Scan for the cell matching the given text and deliver its (X, Y) coordinate at center. 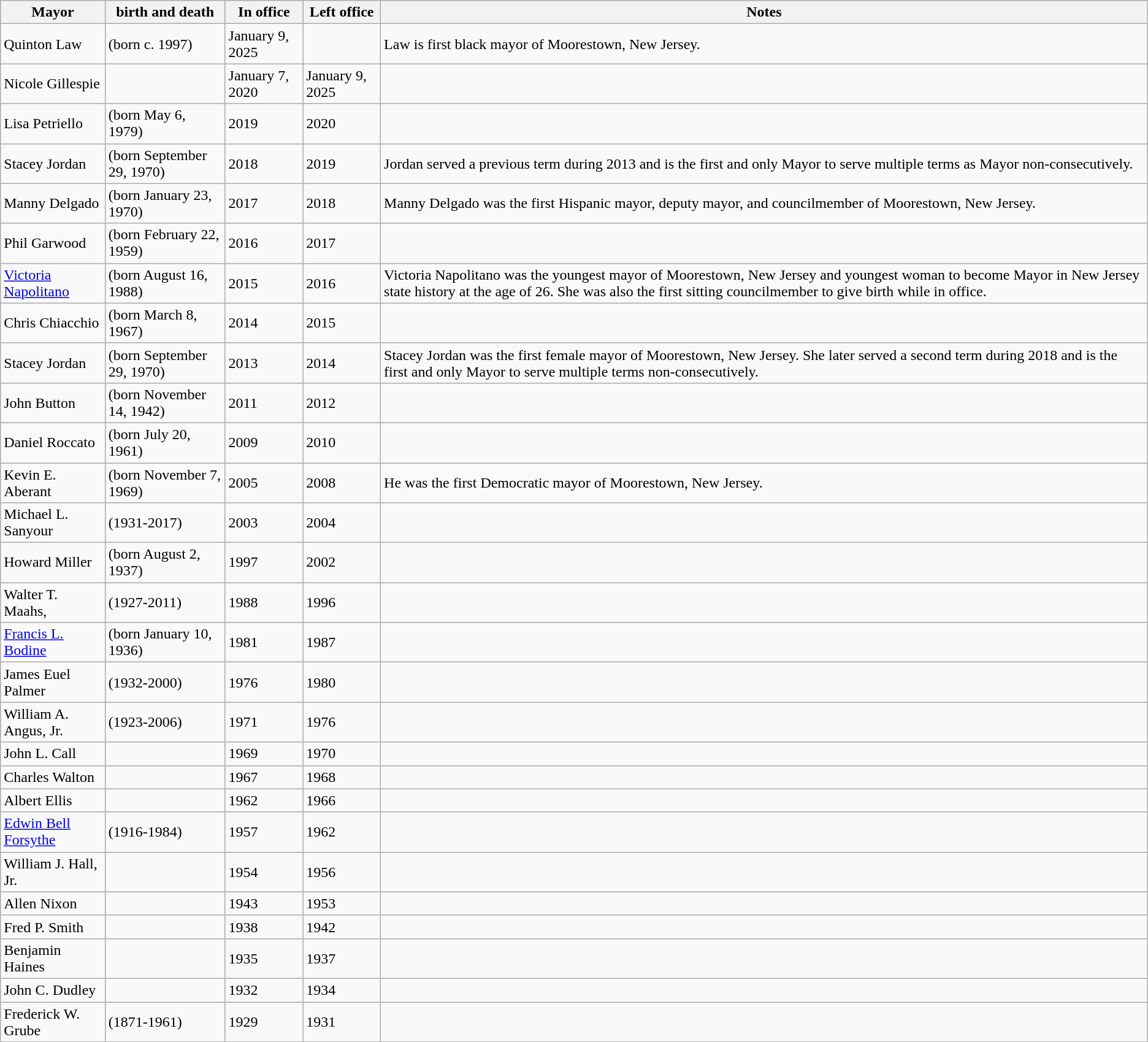
(born January 10, 1936) (165, 643)
William A. Angus, Jr. (53, 722)
1970 (342, 754)
Allen Nixon (53, 903)
1934 (342, 990)
(1931-2017) (165, 523)
2009 (264, 443)
Manny Delgado (53, 204)
Walter T. Maahs, (53, 602)
Jordan served a previous term during 2013 and is the first and only Mayor to serve multiple terms as Mayor non-consecutively. (764, 163)
1931 (342, 1022)
John Button (53, 402)
In office (264, 12)
Francis L. Bodine (53, 643)
1932 (264, 990)
2020 (342, 124)
1956 (342, 872)
Law is first black mayor of Moorestown, New Jersey. (764, 44)
(born c. 1997) (165, 44)
Lisa Petriello (53, 124)
Kevin E. Aberant (53, 482)
2002 (342, 563)
1966 (342, 800)
birth and death (165, 12)
2005 (264, 482)
1967 (264, 777)
Albert Ellis (53, 800)
(born November 7, 1969) (165, 482)
1997 (264, 563)
Victoria Napolitano (53, 283)
2003 (264, 523)
2013 (264, 363)
1929 (264, 1022)
1981 (264, 643)
(born August 2, 1937) (165, 563)
John L. Call (53, 754)
1987 (342, 643)
Benjamin Haines (53, 958)
2011 (264, 402)
1942 (342, 927)
(1923-2006) (165, 722)
He was the first Democratic mayor of Moorestown, New Jersey. (764, 482)
John C. Dudley (53, 990)
2004 (342, 523)
Quinton Law (53, 44)
January 7, 2020 (264, 83)
(1927-2011) (165, 602)
(1916-1984) (165, 832)
Phil Garwood (53, 243)
2008 (342, 482)
1943 (264, 903)
James Euel Palmer (53, 682)
(born July 20, 1961) (165, 443)
1988 (264, 602)
(born August 16, 1988) (165, 283)
(born February 22, 1959) (165, 243)
1937 (342, 958)
1980 (342, 682)
1957 (264, 832)
Howard Miller (53, 563)
(1871-1961) (165, 1022)
(1932-2000) (165, 682)
1953 (342, 903)
1971 (264, 722)
(born March 8, 1967) (165, 323)
(born May 6, 1979) (165, 124)
1935 (264, 958)
Nicole Gillespie (53, 83)
1996 (342, 602)
William J. Hall, Jr. (53, 872)
2010 (342, 443)
1938 (264, 927)
Frederick W. Grube (53, 1022)
(born November 14, 1942) (165, 402)
Edwin Bell Forsythe (53, 832)
(born January 23, 1970) (165, 204)
1969 (264, 754)
Daniel Roccato (53, 443)
Mayor (53, 12)
1954 (264, 872)
1968 (342, 777)
Charles Walton (53, 777)
Left office (342, 12)
Michael L. Sanyour (53, 523)
Fred P. Smith (53, 927)
Chris Chiacchio (53, 323)
Notes (764, 12)
2012 (342, 402)
Manny Delgado was the first Hispanic mayor, deputy mayor, and councilmember of Moorestown, New Jersey. (764, 204)
